Return [X, Y] of the center of cell containing provided text 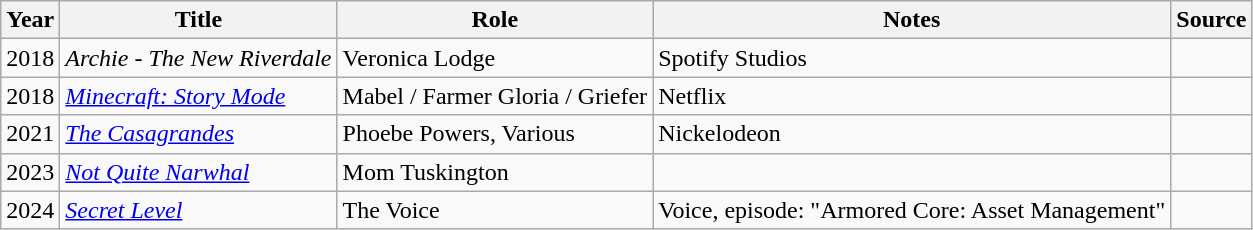
Year [30, 20]
Mabel / Farmer Gloria / Griefer [495, 96]
Mom Tuskington [495, 172]
Spotify Studios [912, 58]
Voice, episode: "Armored Core: Asset Management" [912, 210]
Source [1212, 20]
2023 [30, 172]
Not Quite Narwhal [198, 172]
Nickelodeon [912, 134]
Role [495, 20]
Secret Level [198, 210]
The Voice [495, 210]
Netflix [912, 96]
Notes [912, 20]
2024 [30, 210]
Minecraft: Story Mode [198, 96]
Phoebe Powers, Various [495, 134]
Archie - The New Riverdale [198, 58]
Veronica Lodge [495, 58]
The Casagrandes [198, 134]
2021 [30, 134]
Title [198, 20]
